Find where the given text appears and provide that cell's center as [X, Y] coordinate. 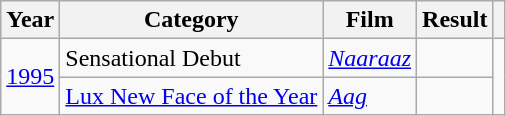
Lux New Face of the Year [192, 96]
1995 [30, 77]
Year [30, 20]
Aag [370, 96]
Result [455, 20]
Film [370, 20]
Category [192, 20]
Naaraaz [370, 58]
Sensational Debut [192, 58]
